Pinpoint the cell where the given text exists, returning its (X, Y) midpoint coordinate. 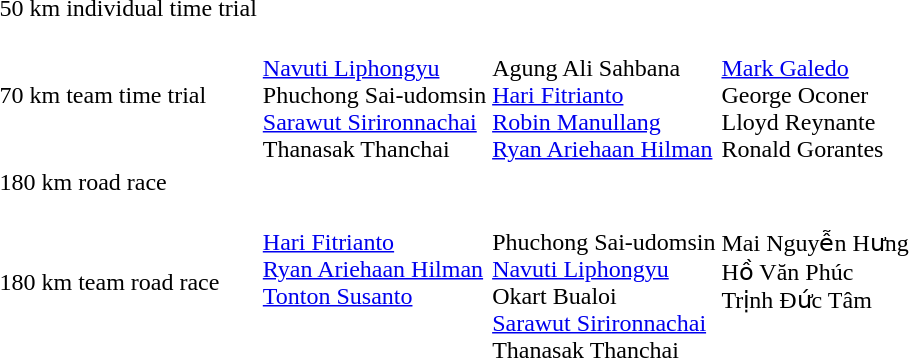
Agung Ali SahbanaHari FitriantoRobin ManullangRyan Ariehaan Hilman (604, 95)
Navuti LiphongyuPhuchong Sai-udomsinSarawut SirironnachaiThanasak Thanchai (374, 95)
